Identify which cell holds the provided text, then report its (x, y) central coordinate. 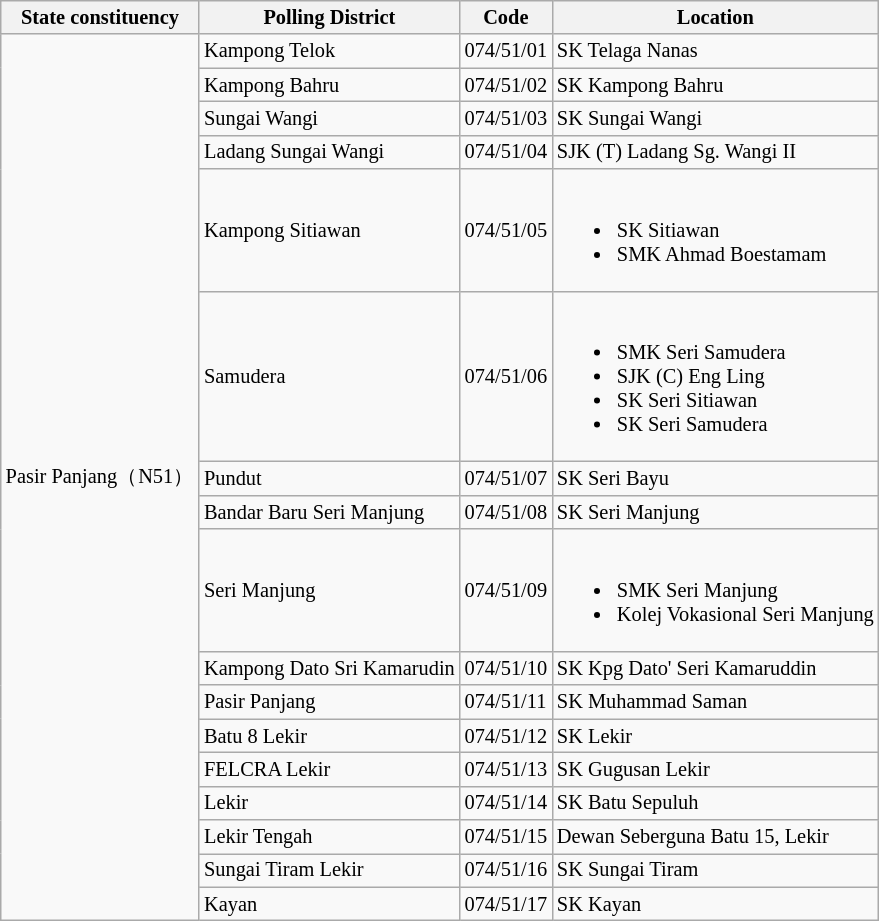
074/51/11 (506, 702)
Batu 8 Lekir (330, 736)
SK Sungai Wangi (716, 118)
Dewan Seberguna Batu 15, Lekir (716, 837)
Location (716, 17)
SK Kpg Dato' Seri Kamaruddin (716, 668)
074/51/10 (506, 668)
074/51/07 (506, 479)
074/51/14 (506, 803)
074/51/03 (506, 118)
Code (506, 17)
SK Lekir (716, 736)
074/51/06 (506, 376)
SK Kampong Bahru (716, 85)
Sungai Tiram Lekir (330, 870)
Polling District (330, 17)
Pasir Panjang（N51） (100, 477)
074/51/08 (506, 512)
SK Batu Sepuluh (716, 803)
Seri Manjung (330, 590)
Pundut (330, 479)
Kampong Sitiawan (330, 230)
074/51/04 (506, 152)
Bandar Baru Seri Manjung (330, 512)
SJK (T) Ladang Sg. Wangi II (716, 152)
Sungai Wangi (330, 118)
074/51/17 (506, 904)
Kampong Telok (330, 51)
SMK Seri ManjungKolej Vokasional Seri Manjung (716, 590)
074/51/02 (506, 85)
SMK Seri SamuderaSJK (C) Eng LingSK Seri SitiawanSK Seri Samudera (716, 376)
074/51/12 (506, 736)
State constituency (100, 17)
074/51/05 (506, 230)
Pasir Panjang (330, 702)
SK Telaga Nanas (716, 51)
SK Seri Manjung (716, 512)
SK Kayan (716, 904)
Kampong Dato Sri Kamarudin (330, 668)
Lekir Tengah (330, 837)
Kayan (330, 904)
074/51/16 (506, 870)
SK Muhammad Saman (716, 702)
Lekir (330, 803)
Ladang Sungai Wangi (330, 152)
074/51/01 (506, 51)
Kampong Bahru (330, 85)
074/51/13 (506, 769)
SK SitiawanSMK Ahmad Boestamam (716, 230)
Samudera (330, 376)
074/51/09 (506, 590)
SK Gugusan Lekir (716, 769)
SK Sungai Tiram (716, 870)
074/51/15 (506, 837)
SK Seri Bayu (716, 479)
FELCRA Lekir (330, 769)
